Scan for the cell matching the given text and deliver its (X, Y) coordinate at center. 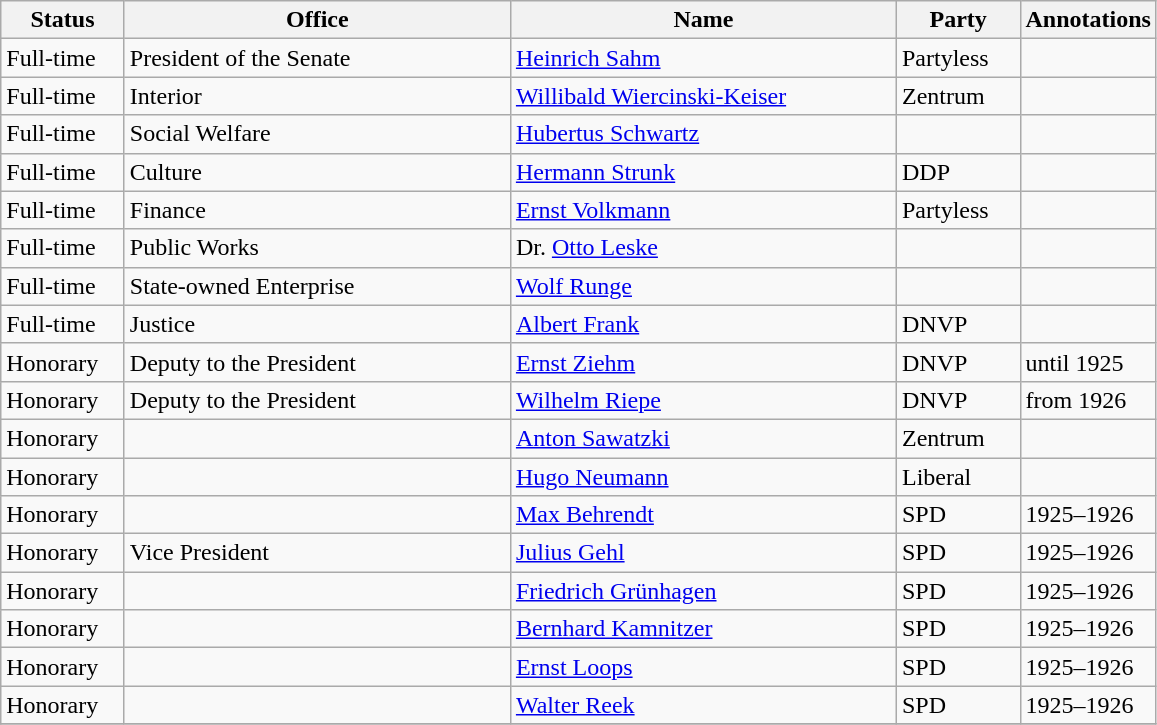
Friedrich Grünhagen (703, 591)
Ernst Volkmann (703, 210)
Vice President (317, 553)
Dr. Otto Leske (703, 248)
Anton Sawatzki (703, 438)
State-owned Enterprise (317, 286)
Max Behrendt (703, 515)
Status (63, 20)
Ernst Ziehm (703, 362)
Party (958, 20)
Ernst Loops (703, 667)
Name (703, 20)
until 1925 (1088, 362)
Hubertus Schwartz (703, 134)
Wolf Runge (703, 286)
Justice (317, 324)
Walter Reek (703, 705)
Julius Gehl (703, 553)
from 1926 (1088, 400)
Annotations (1088, 20)
Wilhelm Riepe (703, 400)
Finance (317, 210)
Public Works (317, 248)
Bernhard Kamnitzer (703, 629)
Interior (317, 96)
Albert Frank (703, 324)
Hugo Neumann (703, 477)
Culture (317, 172)
President of the Senate (317, 58)
DDP (958, 172)
Social Welfare (317, 134)
Liberal (958, 477)
Hermann Strunk (703, 172)
Willibald Wiercinski-Keiser (703, 96)
Office (317, 20)
Heinrich Sahm (703, 58)
